Scan for the cell matching the given text and deliver its [X, Y] coordinate at center. 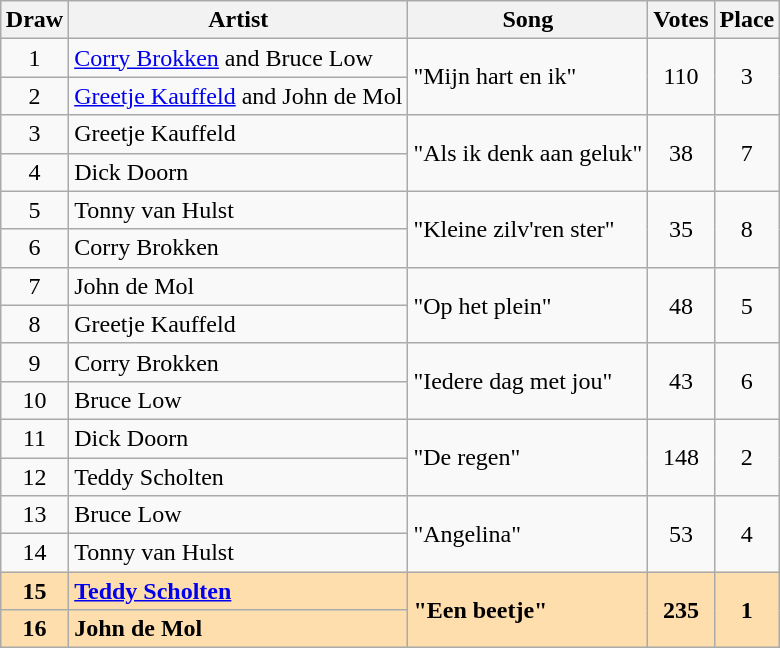
"Angelina" [528, 534]
35 [681, 229]
110 [681, 77]
"Op het plein" [528, 305]
11 [34, 438]
Greetje Kauffeld and John de Mol [238, 96]
13 [34, 515]
"Een beetje" [528, 610]
Place [747, 20]
14 [34, 553]
38 [681, 153]
"Iedere dag met jou" [528, 381]
15 [34, 591]
235 [681, 610]
Song [528, 20]
10 [34, 400]
"Kleine zilv'ren ster" [528, 229]
148 [681, 457]
Artist [238, 20]
12 [34, 477]
16 [34, 629]
9 [34, 362]
Draw [34, 20]
"De regen" [528, 457]
"Mijn hart en ik" [528, 77]
Votes [681, 20]
43 [681, 381]
Corry Brokken and Bruce Low [238, 58]
48 [681, 305]
"Als ik denk aan geluk" [528, 153]
53 [681, 534]
